Detect which cell encompasses the target text, then output its (x, y) center coordinate. 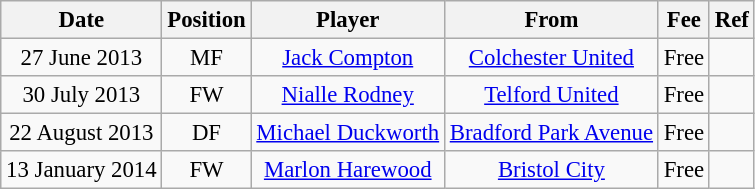
22 August 2013 (82, 133)
Telford United (551, 95)
Ref (732, 20)
Jack Compton (348, 58)
Bradford Park Avenue (551, 133)
Position (206, 20)
Date (82, 20)
13 January 2014 (82, 170)
Nialle Rodney (348, 95)
Colchester United (551, 58)
Marlon Harewood (348, 170)
MF (206, 58)
From (551, 20)
Bristol City (551, 170)
DF (206, 133)
Michael Duckworth (348, 133)
27 June 2013 (82, 58)
Player (348, 20)
30 July 2013 (82, 95)
Fee (684, 20)
